Return [x, y] of the center of cell containing provided text 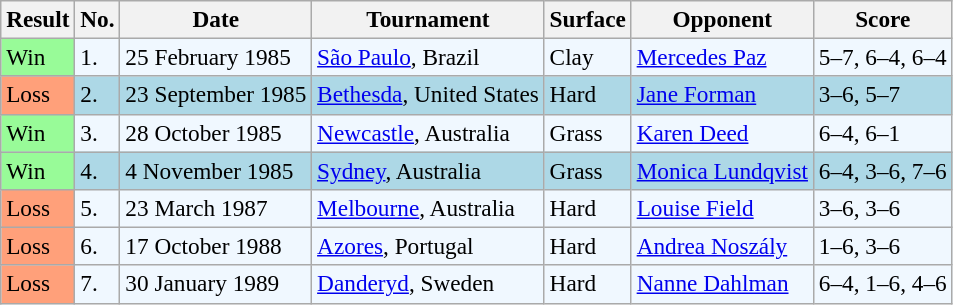
Score [882, 19]
5. [98, 208]
Newcastle, Australia [428, 133]
Nanne Dahlman [722, 284]
23 September 1985 [216, 95]
6–4, 1–6, 4–6 [882, 284]
3. [98, 133]
Date [216, 19]
Louise Field [722, 208]
Opponent [722, 19]
Andrea Noszály [722, 246]
Melbourne, Australia [428, 208]
5–7, 6–4, 6–4 [882, 57]
1. [98, 57]
30 January 1989 [216, 284]
Azores, Portugal [428, 246]
No. [98, 19]
Clay [588, 57]
3–6, 5–7 [882, 95]
2. [98, 95]
28 October 1985 [216, 133]
Result [38, 19]
Surface [588, 19]
23 March 1987 [216, 208]
Monica Lundqvist [722, 170]
3–6, 3–6 [882, 208]
Sydney, Australia [428, 170]
6. [98, 246]
Danderyd, Sweden [428, 284]
Tournament [428, 19]
7. [98, 284]
1–6, 3–6 [882, 246]
6–4, 6–1 [882, 133]
6–4, 3–6, 7–6 [882, 170]
17 October 1988 [216, 246]
4. [98, 170]
Bethesda, United States [428, 95]
Mercedes Paz [722, 57]
São Paulo, Brazil [428, 57]
4 November 1985 [216, 170]
Jane Forman [722, 95]
25 February 1985 [216, 57]
Karen Deed [722, 133]
